Pinpoint the cell where the given text exists, returning its [X, Y] midpoint coordinate. 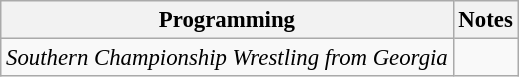
Notes [486, 20]
Southern Championship Wrestling from Georgia [227, 58]
Programming [227, 20]
